Identify which cell holds the provided text, then report its (x, y) central coordinate. 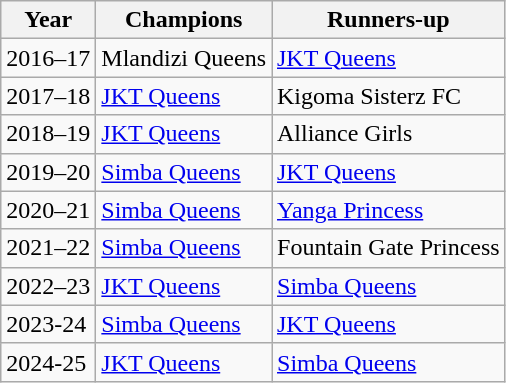
2016–17 (48, 58)
Kigoma Sisterz FC (389, 96)
2024-25 (48, 362)
2018–19 (48, 134)
Yanga Princess (389, 210)
Runners-up (389, 20)
Mlandizi Queens (184, 58)
2017–18 (48, 96)
2019–20 (48, 172)
Champions (184, 20)
2022–23 (48, 286)
Fountain Gate Princess (389, 248)
2021–22 (48, 248)
2020–21 (48, 210)
Alliance Girls (389, 134)
Year (48, 20)
2023-24 (48, 324)
